Capture the cell that displays the provided text and extract its (x, y) central coordinate. 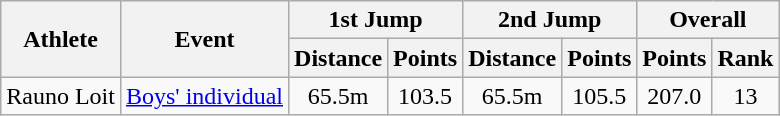
1st Jump (376, 20)
2nd Jump (550, 20)
103.5 (426, 96)
Boys' individual (204, 96)
Rank (746, 58)
Rauno Loit (61, 96)
Athlete (61, 39)
207.0 (674, 96)
105.5 (600, 96)
Event (204, 39)
13 (746, 96)
Overall (708, 20)
